Identify which cell holds the provided text, then report its (x, y) central coordinate. 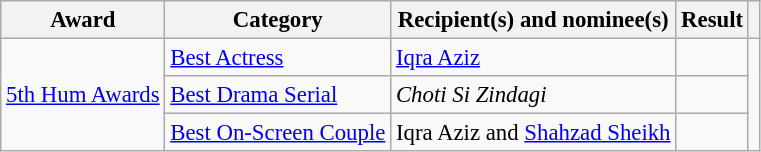
Iqra Aziz and Shahzad Sheikh (534, 133)
Best Drama Serial (278, 95)
Choti Si Zindagi (534, 95)
5th Hum Awards (83, 96)
Best Actress (278, 58)
Recipient(s) and nominee(s) (534, 20)
Iqra Aziz (534, 58)
Award (83, 20)
Category (278, 20)
Result (712, 20)
Best On-Screen Couple (278, 133)
